Determine the (x, y) coordinate at the center of the cell enclosing the given text.  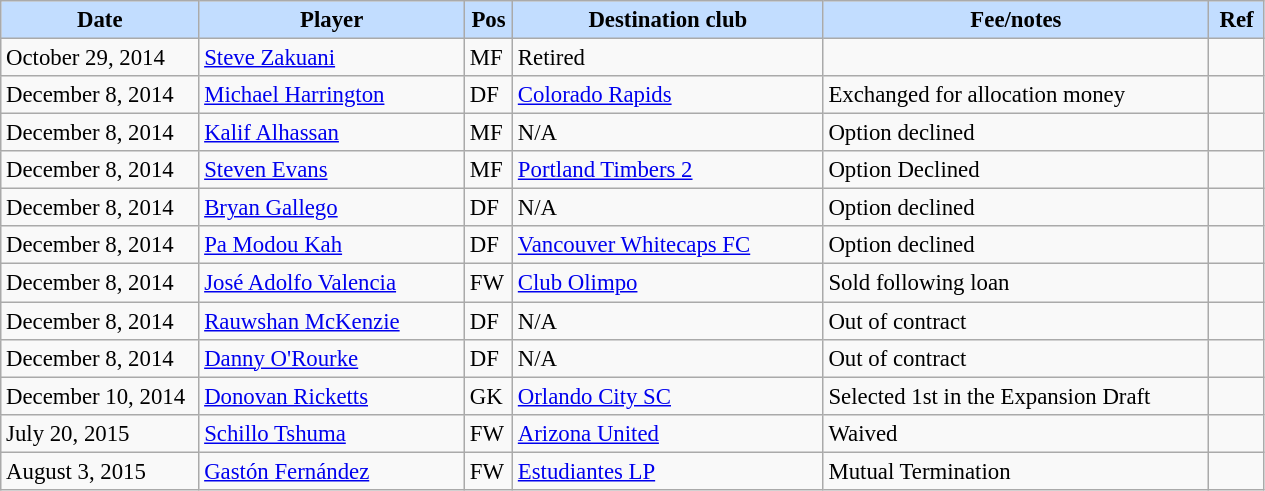
December 10, 2014 (100, 396)
Date (100, 20)
Pos (488, 20)
Bryan Gallego (332, 208)
Selected 1st in the Expansion Draft (1016, 396)
GK (488, 396)
Orlando City SC (668, 396)
Club Olimpo (668, 283)
Gastón Fernández (332, 471)
Option Declined (1016, 170)
Portland Timbers 2 (668, 170)
Kalif Alhassan (332, 133)
July 20, 2015 (100, 433)
Rauwshan McKenzie (332, 321)
Waived (1016, 433)
Retired (668, 58)
August 3, 2015 (100, 471)
José Adolfo Valencia (332, 283)
Colorado Rapids (668, 95)
Sold following loan (1016, 283)
Donovan Ricketts (332, 396)
Exchanged for allocation money (1016, 95)
October 29, 2014 (100, 58)
Schillo Tshuma (332, 433)
Destination club (668, 20)
Ref (1237, 20)
Player (332, 20)
Arizona United (668, 433)
Estudiantes LP (668, 471)
Michael Harrington (332, 95)
Steve Zakuani (332, 58)
Mutual Termination (1016, 471)
Vancouver Whitecaps FC (668, 245)
Danny O'Rourke (332, 358)
Pa Modou Kah (332, 245)
Steven Evans (332, 170)
Fee/notes (1016, 20)
